Extract the (X, Y) coordinate from the center of the cell holding the provided text.  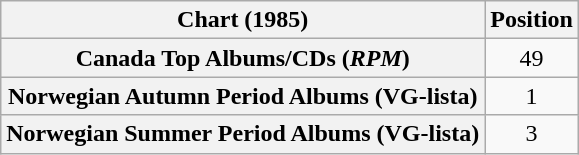
Norwegian Autumn Period Albums (VG-lista) (243, 96)
49 (532, 58)
Position (532, 20)
1 (532, 96)
3 (532, 134)
Chart (1985) (243, 20)
Norwegian Summer Period Albums (VG-lista) (243, 134)
Canada Top Albums/CDs (RPM) (243, 58)
